For the text-containing cell, return its midpoint in (X, Y) coordinate format. 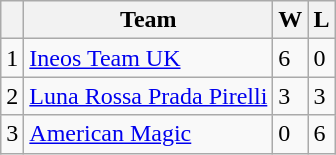
1 (12, 58)
Luna Rossa Prada Pirelli (148, 96)
2 (12, 96)
American Magic (148, 134)
L (322, 20)
W (290, 20)
Ineos Team UK (148, 58)
Team (148, 20)
